Capture the cell that displays the provided text and extract its (X, Y) central coordinate. 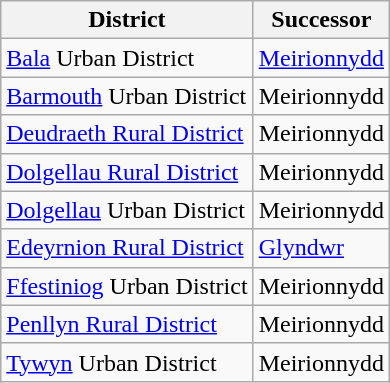
Deudraeth Rural District (127, 134)
Barmouth Urban District (127, 96)
Tywyn Urban District (127, 362)
Bala Urban District (127, 58)
Dolgellau Urban District (127, 210)
Glyndwr (321, 248)
Ffestiniog Urban District (127, 286)
Dolgellau Rural District (127, 172)
District (127, 20)
Penllyn Rural District (127, 324)
Successor (321, 20)
Edeyrnion Rural District (127, 248)
